Detect which cell encompasses the target text, then output its [X, Y] center coordinate. 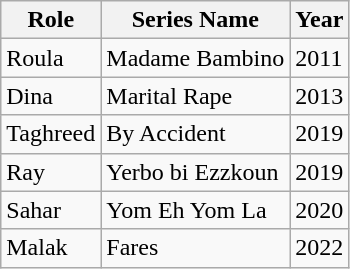
By Accident [196, 134]
Malak [51, 248]
Dina [51, 96]
Sahar [51, 210]
2013 [320, 96]
Yom Eh Yom La [196, 210]
2022 [320, 248]
2020 [320, 210]
Series Name [196, 20]
Role [51, 20]
Roula [51, 58]
Madame Bambino [196, 58]
Ray [51, 172]
Marital Rape [196, 96]
Yerbo bi Ezzkoun [196, 172]
2011 [320, 58]
Taghreed [51, 134]
Year [320, 20]
Fares [196, 248]
